Scan for the cell matching the given text and deliver its (X, Y) coordinate at center. 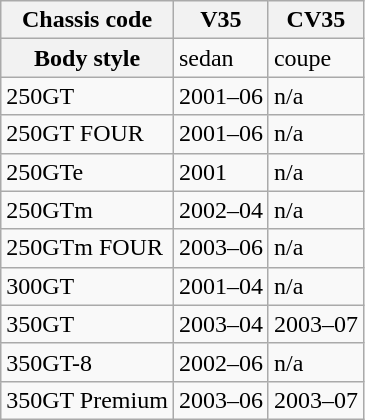
sedan (220, 58)
250GTm (88, 210)
2001 (220, 172)
2002–04 (220, 210)
2001–04 (220, 286)
250GT (88, 96)
250GT FOUR (88, 134)
CV35 (316, 20)
250GTm FOUR (88, 248)
2002–06 (220, 362)
350GT (88, 324)
coupe (316, 58)
Body style (88, 58)
2003–04 (220, 324)
350GT Premium (88, 400)
V35 (220, 20)
Chassis code (88, 20)
350GT-8 (88, 362)
250GTe (88, 172)
300GT (88, 286)
